Locate the cell with the specified text and output its [x, y] center coordinate. 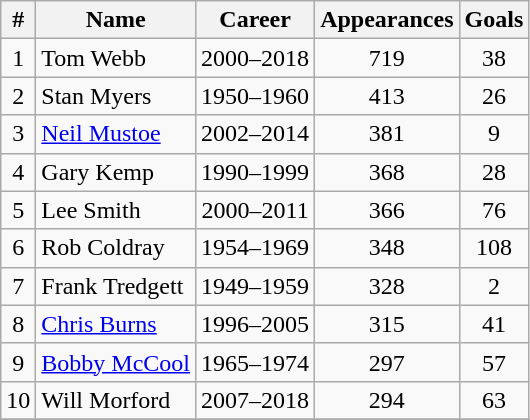
3 [18, 134]
719 [387, 58]
63 [494, 400]
297 [387, 362]
1965–1974 [256, 362]
368 [387, 172]
Neil Mustoe [116, 134]
26 [494, 96]
348 [387, 248]
4 [18, 172]
Goals [494, 20]
Tom Webb [116, 58]
Name [116, 20]
Appearances [387, 20]
76 [494, 210]
366 [387, 210]
315 [387, 324]
294 [387, 400]
57 [494, 362]
381 [387, 134]
41 [494, 324]
6 [18, 248]
2000–2018 [256, 58]
1996–2005 [256, 324]
# [18, 20]
1950–1960 [256, 96]
28 [494, 172]
2002–2014 [256, 134]
1954–1969 [256, 248]
2000–2011 [256, 210]
Frank Tredgett [116, 286]
Bobby McCool [116, 362]
10 [18, 400]
Will Morford [116, 400]
5 [18, 210]
328 [387, 286]
413 [387, 96]
108 [494, 248]
38 [494, 58]
7 [18, 286]
8 [18, 324]
Lee Smith [116, 210]
1990–1999 [256, 172]
1949–1959 [256, 286]
Career [256, 20]
Stan Myers [116, 96]
Gary Kemp [116, 172]
2007–2018 [256, 400]
Rob Coldray [116, 248]
1 [18, 58]
Chris Burns [116, 324]
